Search for the cell housing the specified text and yield its [x, y] center coordinate. 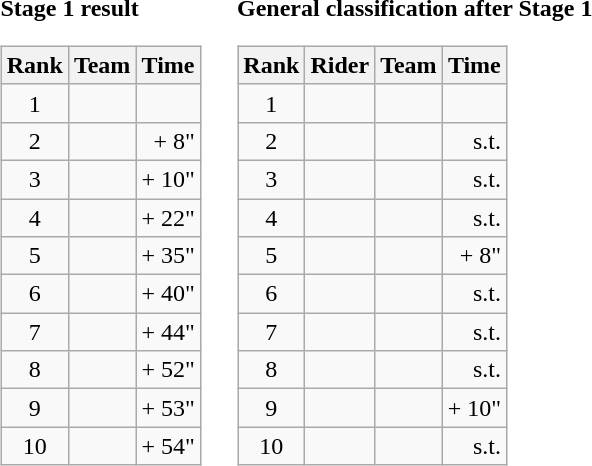
+ 44" [168, 332]
+ 35" [168, 256]
+ 22" [168, 217]
Rider [340, 65]
+ 40" [168, 294]
+ 54" [168, 446]
+ 53" [168, 408]
+ 52" [168, 370]
